Scan for the cell matching the given text and deliver its (X, Y) coordinate at center. 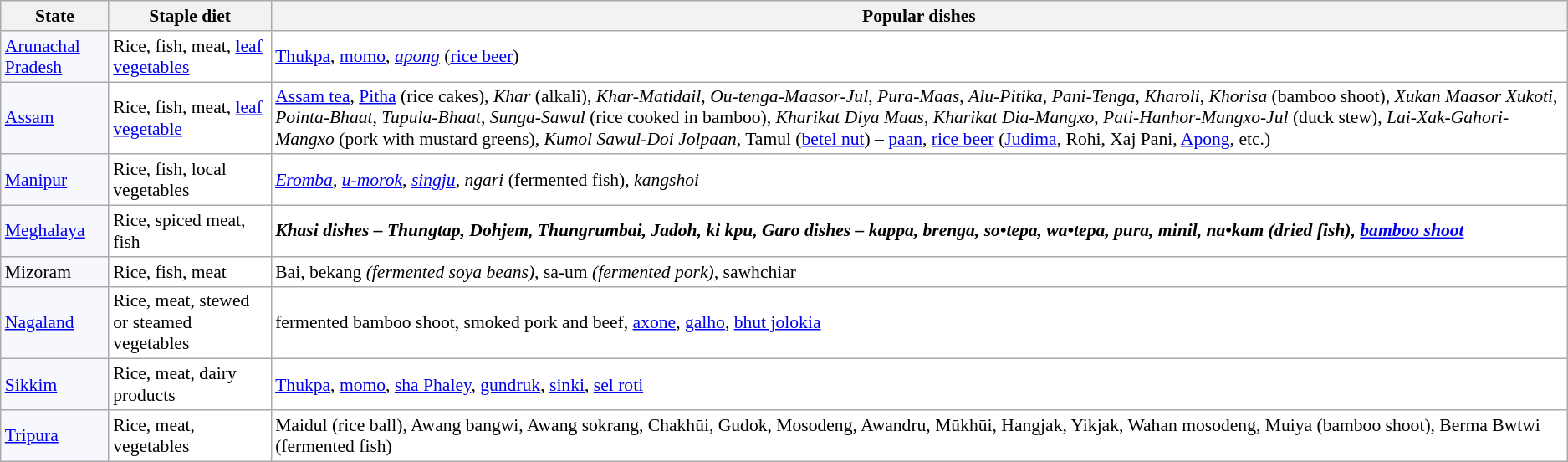
Thukpa, momo, sha Phaley, gundruk, sinki, sel roti (919, 385)
Nagaland (55, 323)
Bai, bekang (fermented soya beans), sa-um (fermented pork), sawhchiar (919, 272)
Thukpa, momo, apong (rice beer) (919, 57)
Staple diet (190, 16)
Popular dishes (919, 16)
Sikkim (55, 385)
Arunachal Pradesh (55, 57)
Assam (55, 119)
Rice, fish, meat, leaf vegetable (190, 119)
Rice, fish, meat (190, 272)
Eromba, u-morok, singju, ngari (fermented fish), kangshoi (919, 181)
Rice, fish, local vegetables (190, 181)
Tripura (55, 435)
Rice, meat, stewed or steamed vegetables (190, 323)
Mizoram (55, 272)
Manipur (55, 181)
fermented bamboo shoot, smoked pork and beef, axone, galho, bhut jolokia (919, 323)
Rice, spiced meat, fish (190, 231)
Rice, fish, meat, leaf vegetables (190, 57)
Meghalaya (55, 231)
Rice, meat, vegetables (190, 435)
Rice, meat, dairy products (190, 385)
State (55, 16)
